Determine the [x, y] coordinate at the center of the cell enclosing the given text.  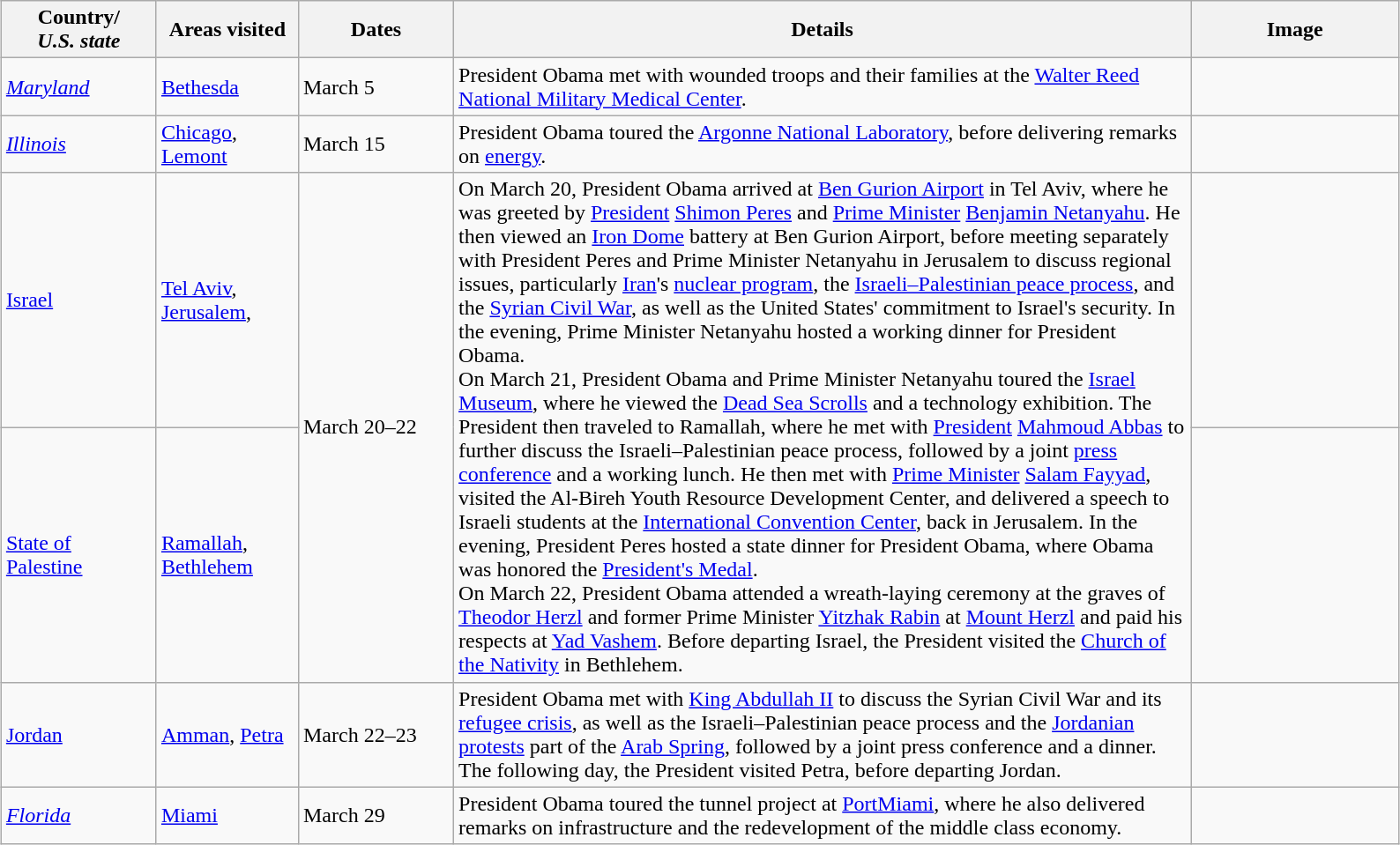
Details [823, 30]
Chicago, Lemont [227, 145]
Jordan [78, 735]
Florida [78, 816]
State of Palestine [78, 555]
Miami [227, 816]
Tel Aviv, Jerusalem, [227, 300]
March 5 [376, 86]
March 15 [376, 145]
March 29 [376, 816]
President Obama toured the Argonne National Laboratory, before delivering remarks on energy. [823, 145]
Maryland [78, 86]
March 20–22 [376, 427]
Bethesda [227, 86]
Image [1295, 30]
Country/U.S. state [78, 30]
Illinois [78, 145]
President Obama met with wounded troops and their families at the Walter Reed National Military Medical Center. [823, 86]
Amman, Petra [227, 735]
Areas visited [227, 30]
Ramallah, Bethlehem [227, 555]
Israel [78, 300]
March 22–23 [376, 735]
Dates [376, 30]
